Search for the cell housing the specified text and yield its (X, Y) center coordinate. 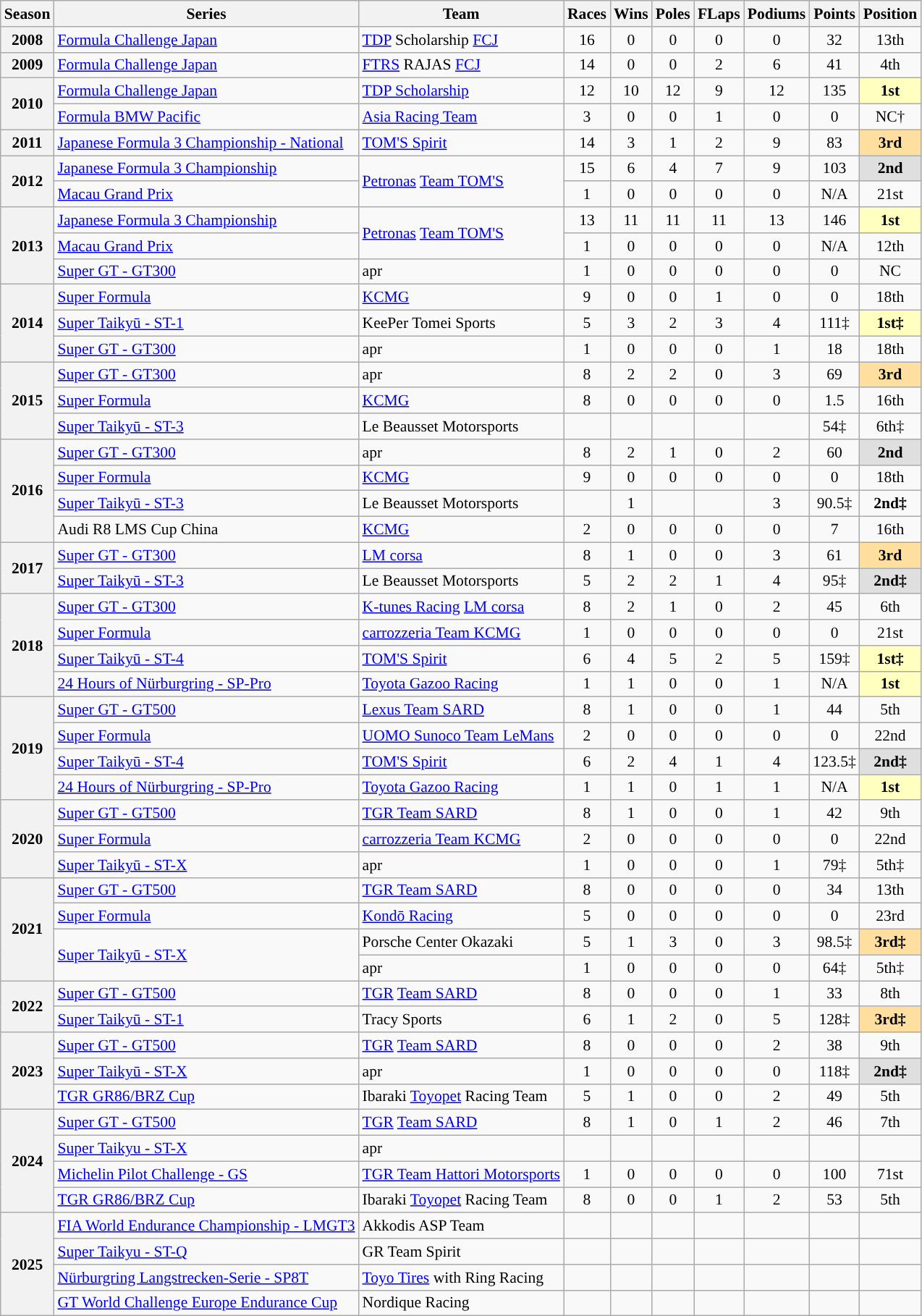
Points (834, 14)
2018 (28, 646)
Season (28, 14)
Lexus Team SARD (462, 710)
90.5‡ (834, 504)
42 (834, 814)
Kondō Racing (462, 916)
69 (834, 375)
10 (631, 91)
Nürburgring Langstrecken-Serie - SP8T (206, 1278)
123.5‡ (834, 762)
159‡ (834, 659)
Super Taikyu - ST-Q (206, 1252)
GT World Challenge Europe Endurance Cup (206, 1303)
NC† (890, 117)
2021 (28, 929)
Podiums (777, 14)
Michelin Pilot Challenge - GS (206, 1174)
Tracy Sports (462, 1020)
53 (834, 1200)
2014 (28, 323)
TGR Team Hattori Motorsports (462, 1174)
Audi R8 LMS Cup China (206, 530)
118‡ (834, 1071)
60 (834, 452)
111‡ (834, 324)
2009 (28, 65)
2024 (28, 1161)
Races (587, 14)
Formula BMW Pacific (206, 117)
2008 (28, 40)
2011 (28, 143)
2012 (28, 181)
2025 (28, 1265)
71st (890, 1174)
2022 (28, 1006)
100 (834, 1174)
Nordique Racing (462, 1303)
44 (834, 710)
Asia Racing Team (462, 117)
8th (890, 994)
4th (890, 65)
Position (890, 14)
98.5‡ (834, 942)
FIA World Endurance Championship - LMGT3 (206, 1226)
146 (834, 220)
23rd (890, 916)
Team (462, 14)
2019 (28, 748)
83 (834, 143)
45 (834, 607)
38 (834, 1045)
Poles (673, 14)
Porsche Center Okazaki (462, 942)
32 (834, 40)
K-tunes Racing LM corsa (462, 607)
41 (834, 65)
FTRS RAJAS FCJ (462, 65)
2013 (28, 246)
2023 (28, 1071)
128‡ (834, 1020)
16 (587, 40)
79‡ (834, 865)
33 (834, 994)
2020 (28, 840)
64‡ (834, 968)
GR Team Spirit (462, 1252)
6th‡ (890, 426)
LM corsa (462, 555)
6th (890, 607)
18 (834, 349)
95‡ (834, 581)
1.5 (834, 401)
Japanese Formula 3 Championship - National (206, 143)
46 (834, 1123)
Wins (631, 14)
Akkodis ASP Team (462, 1226)
12th (890, 246)
34 (834, 890)
FLaps (719, 14)
NC (890, 271)
KeePer Tomei Sports (462, 324)
49 (834, 1097)
2015 (28, 401)
103 (834, 169)
Super Taikyu - ST-X (206, 1149)
UOMO Sunoco Team LeMans (462, 736)
15 (587, 169)
2016 (28, 491)
2010 (28, 104)
54‡ (834, 426)
61 (834, 555)
TDP Scholarship FCJ (462, 40)
7th (890, 1123)
TDP Scholarship (462, 91)
2017 (28, 568)
Series (206, 14)
Toyo Tires with Ring Racing (462, 1278)
135 (834, 91)
